Return the (X, Y) coordinate for the center point of the cell that contains the specified text.  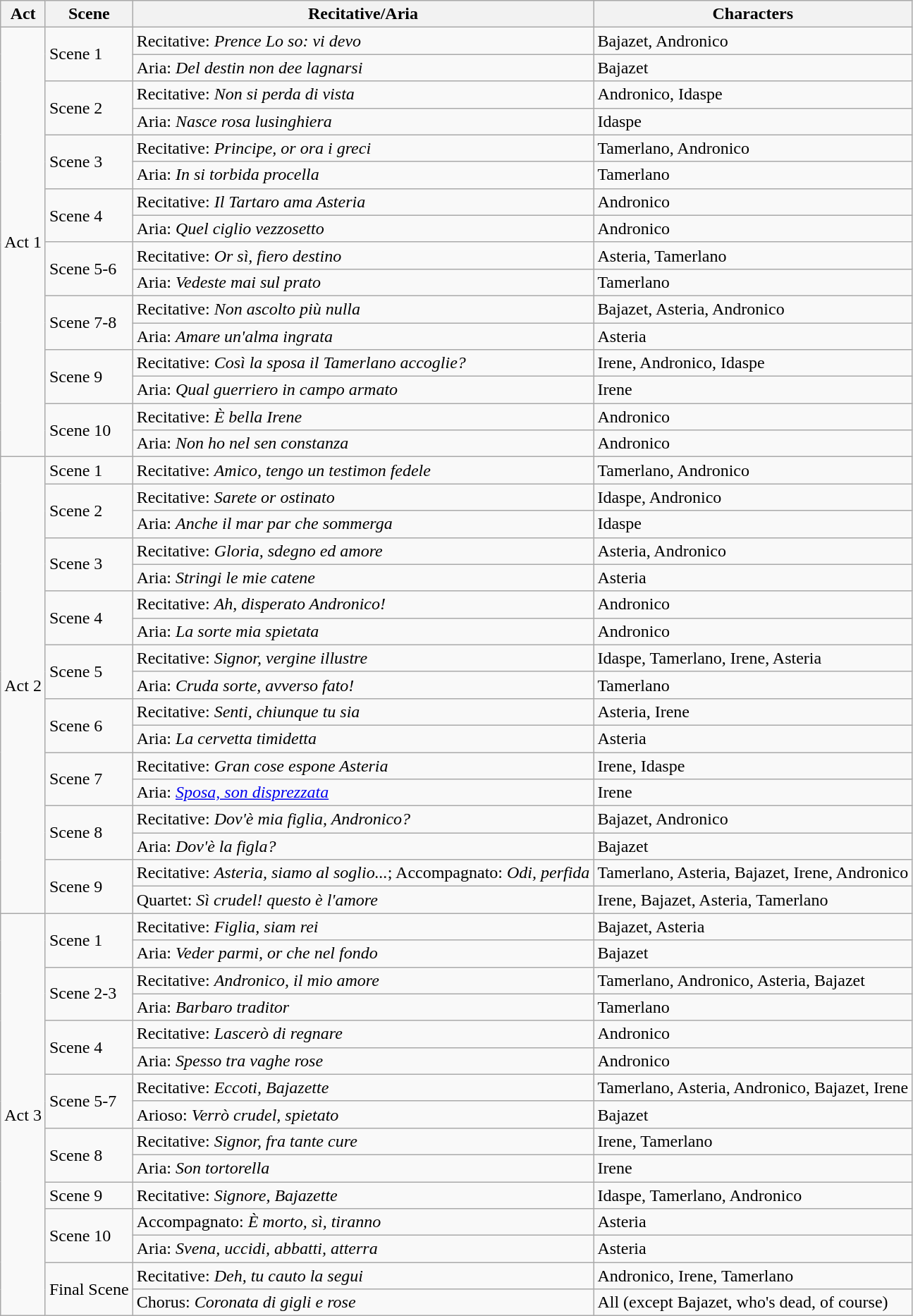
Asteria, Irene (753, 712)
Idaspe, Tamerlano, Irene, Asteria (753, 658)
Aria: In si torbida procella (363, 175)
Recitative: Dov'è mia figlia, Andronico? (363, 820)
Scene 5-6 (89, 269)
Recitative: Andronico, il mio amore (363, 980)
Irene, Idaspe (753, 765)
Scene 6 (89, 725)
Scene 5-7 (89, 1101)
Bajazet, Asteria, Andronico (753, 309)
Aria: Dov'è la figla? (363, 846)
Asteria, Tamerlano (753, 255)
Recitative: Sarete or ostinato (363, 497)
Recitative: Gran cose espone Asteria (363, 765)
Irene, Andronico, Idaspe (753, 363)
Recitative: Asteria, siamo al soglio...; Accompagnato: Odi, perfida (363, 873)
Scene 2-3 (89, 994)
Aria: Non ho nel sen constanza (363, 444)
Act (23, 14)
Recitative: Prence Lo so: vi devo (363, 41)
Aria: La cervetta timidetta (363, 738)
Aria: Nasce rosa lusinghiera (363, 121)
Recitative: Deh, tu cauto la segui (363, 1276)
Recitative: Non si perda di vista (363, 95)
Recitative: Gloria, sdegno ed amore (363, 551)
Recitative: Non ascolto più nulla (363, 309)
Recitative/Aria (363, 14)
Recitative: Signor, vergine illustre (363, 658)
Act 3 (23, 1114)
Scene 7 (89, 779)
Scene 7-8 (89, 322)
Accompagnato: È morto, sì, tiranno (363, 1222)
Irene, Bajazet, Asteria, Tamerlano (753, 900)
Recitative: Principe, or ora i greci (363, 148)
Aria: Qual guerriero in campo armato (363, 390)
Aria: Vedeste mai sul prato (363, 282)
Characters (753, 14)
Recitative: Signore, Bajazette (363, 1195)
Idaspe, Andronico (753, 497)
Chorus: Coronata di gigli e rose (363, 1303)
Aria: Cruda sorte, avverso fato! (363, 685)
Recitative: Così la sposa il Tamerlano accoglie? (363, 363)
Bajazet, Asteria (753, 927)
Quartet: Sì crudel! questo è l'amore (363, 900)
All (except Bajazet, who's dead, of course) (753, 1303)
Scene 5 (89, 671)
Tamerlano, Asteria, Bajazet, Irene, Andronico (753, 873)
Recitative: Signor, fra tante cure (363, 1141)
Andronico, Irene, Tamerlano (753, 1276)
Recitative: Amico, tengo un testimon fedele (363, 470)
Aria: Barbaro traditor (363, 1007)
Aria: Del destin non dee lagnarsi (363, 68)
Irene, Tamerlano (753, 1141)
Aria: Spesso tra vaghe rose (363, 1061)
Aria: Svena, uccidi, abbatti, atterra (363, 1249)
Recitative: Ah, disperato Andronico! (363, 604)
Aria: Anche il mar par che sommerga (363, 524)
Recitative: Or sì, fiero destino (363, 255)
Arioso: Verrò crudel, spietato (363, 1114)
Aria: Sposa, son disprezzata (363, 793)
Scene (89, 14)
Recitative: Il Tartaro ama Asteria (363, 202)
Aria: Son tortorella (363, 1168)
Aria: La sorte mia spietata (363, 631)
Recitative: Lascerò di regnare (363, 1034)
Recitative: Figlia, siam rei (363, 927)
Act 2 (23, 686)
Recitative: Senti, chiunque tu sia (363, 712)
Act 1 (23, 243)
Tamerlano, Andronico, Asteria, Bajazet (753, 980)
Aria: Veder parmi, or che nel fondo (363, 954)
Aria: Amare un'alma ingrata (363, 336)
Tamerlano, Asteria, Andronico, Bajazet, Irene (753, 1087)
Recitative: Eccoti, Bajazette (363, 1087)
Aria: Stringi le mie catene (363, 578)
Asteria, Andronico (753, 551)
Andronico, Idaspe (753, 95)
Aria: Quel ciglio vezzosetto (363, 229)
Final Scene (89, 1289)
Idaspe, Tamerlano, Andronico (753, 1195)
Recitative: È bella Irene (363, 417)
